Pinpoint the cell where the given text exists, returning its [X, Y] midpoint coordinate. 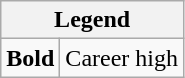
Bold [30, 58]
Legend [92, 20]
Career high [122, 58]
